Search for the cell housing the specified text and yield its [X, Y] center coordinate. 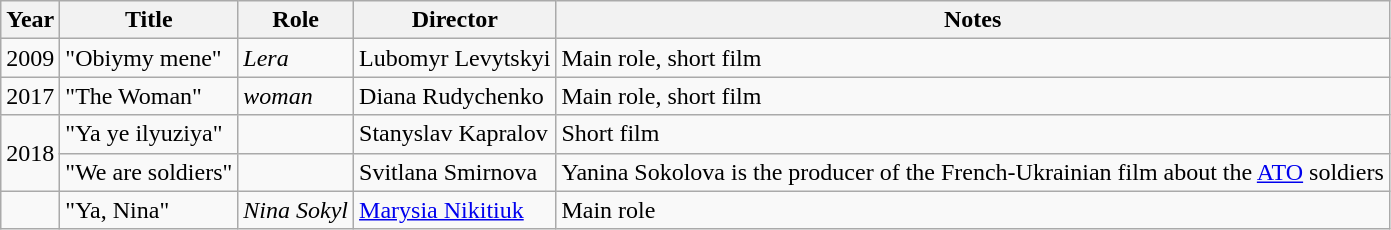
"Ya ye ilyuziya" [149, 134]
Lera [296, 58]
Stanyslav Kapralov [455, 134]
Diana Rudychenko [455, 96]
Short film [972, 134]
Role [296, 20]
Director [455, 20]
Svitlana Smirnova [455, 172]
Lubomyr Levytskyi [455, 58]
Year [30, 20]
2018 [30, 153]
Yanina Sokolova is the producer of the French-Ukrainian film about the ATO soldiers [972, 172]
Nina Sokyl [296, 210]
Title [149, 20]
woman [296, 96]
"Ya, Nina" [149, 210]
"We are soldiers" [149, 172]
2009 [30, 58]
2017 [30, 96]
Main role [972, 210]
Marysia Nikitiuk [455, 210]
"Obiymy mene" [149, 58]
Notes [972, 20]
"The Woman" [149, 96]
